Return [x, y] of the center of cell containing provided text 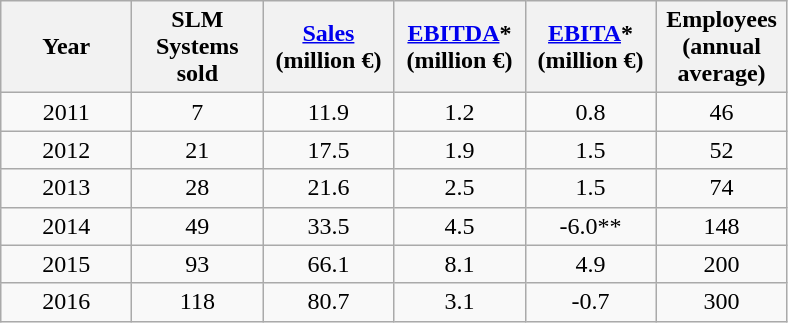
2016 [66, 302]
21.6 [328, 188]
4.5 [460, 226]
2012 [66, 150]
33.5 [328, 226]
2.5 [460, 188]
7 [198, 112]
148 [722, 226]
200 [722, 264]
SLM Systemssold [198, 47]
52 [722, 150]
-6.0** [590, 226]
8.1 [460, 264]
300 [722, 302]
2015 [66, 264]
4.9 [590, 264]
2011 [66, 112]
46 [722, 112]
EBITDA*(million €) [460, 47]
11.9 [328, 112]
EBITA*(million €) [590, 47]
1.2 [460, 112]
1.9 [460, 150]
Year [66, 47]
Employees(annual average) [722, 47]
66.1 [328, 264]
49 [198, 226]
21 [198, 150]
-0.7 [590, 302]
3.1 [460, 302]
28 [198, 188]
Sales(million €) [328, 47]
118 [198, 302]
2014 [66, 226]
80.7 [328, 302]
17.5 [328, 150]
74 [722, 188]
93 [198, 264]
0.8 [590, 112]
2013 [66, 188]
